Capture the cell that displays the provided text and extract its [X, Y] central coordinate. 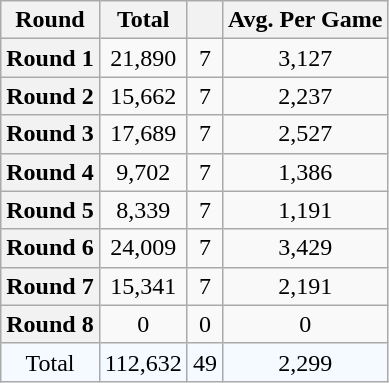
8,339 [143, 210]
15,662 [143, 96]
Round 4 [50, 172]
3,429 [304, 248]
2,191 [304, 286]
2,527 [304, 134]
17,689 [143, 134]
2,299 [304, 362]
Avg. Per Game [304, 20]
2,237 [304, 96]
15,341 [143, 286]
Round 5 [50, 210]
Round 2 [50, 96]
Round 3 [50, 134]
Round 8 [50, 324]
49 [204, 362]
3,127 [304, 58]
Round 7 [50, 286]
9,702 [143, 172]
1,386 [304, 172]
112,632 [143, 362]
Round [50, 20]
21,890 [143, 58]
1,191 [304, 210]
24,009 [143, 248]
Round 1 [50, 58]
Round 6 [50, 248]
